Capture the cell that displays the provided text and extract its [X, Y] central coordinate. 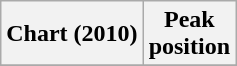
Chart (2010) [72, 34]
Peakposition [189, 34]
